Return the (X, Y) coordinate for the center point of the cell that contains the specified text.  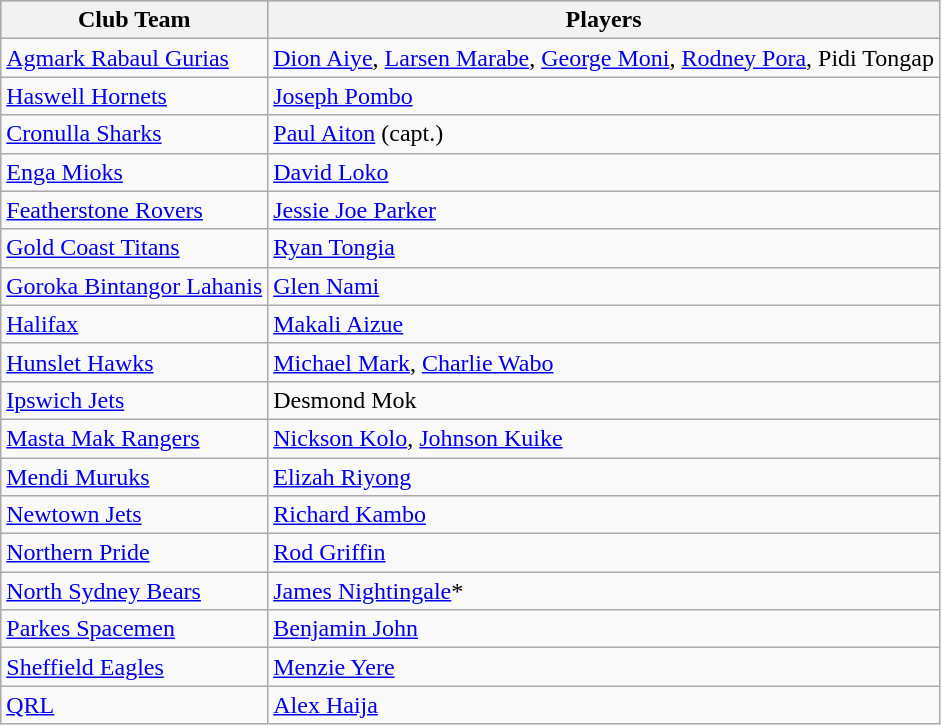
Players (604, 20)
Paul Aiton (capt.) (604, 134)
Mendi Muruks (134, 477)
Newtown Jets (134, 515)
Club Team (134, 20)
Elizah Riyong (604, 477)
David Loko (604, 172)
Enga Mioks (134, 172)
Menzie Yere (604, 667)
Ryan Tongia (604, 248)
Desmond Mok (604, 400)
Dion Aiye, Larsen Marabe, George Moni, Rodney Pora, Pidi Tongap (604, 58)
Gold Coast Titans (134, 248)
Glen Nami (604, 286)
Goroka Bintangor Lahanis (134, 286)
Featherstone Rovers (134, 210)
Alex Haija (604, 705)
Rod Griffin (604, 553)
Jessie Joe Parker (604, 210)
Ipswich Jets (134, 400)
Halifax (134, 324)
Sheffield Eagles (134, 667)
Masta Mak Rangers (134, 438)
Nickson Kolo, Johnson Kuike (604, 438)
North Sydney Bears (134, 591)
QRL (134, 705)
Michael Mark, Charlie Wabo (604, 362)
Makali Aizue (604, 324)
Benjamin John (604, 629)
Richard Kambo (604, 515)
Hunslet Hawks (134, 362)
Northern Pride (134, 553)
Haswell Hornets (134, 96)
Joseph Pombo (604, 96)
James Nightingale* (604, 591)
Parkes Spacemen (134, 629)
Agmark Rabaul Gurias (134, 58)
Cronulla Sharks (134, 134)
